Identify which cell holds the provided text, then report its (x, y) central coordinate. 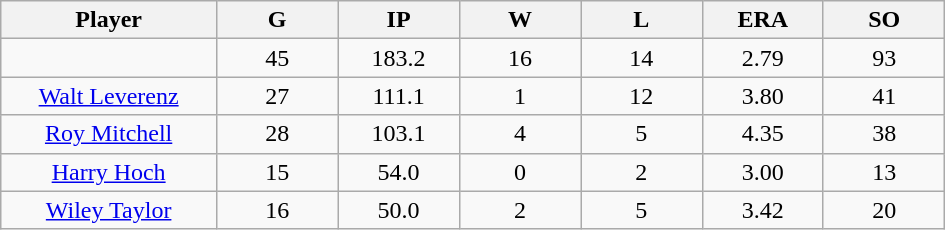
38 (884, 134)
W (520, 20)
ERA (762, 20)
41 (884, 96)
IP (398, 20)
111.1 (398, 96)
L (642, 20)
20 (884, 210)
14 (642, 58)
4 (520, 134)
103.1 (398, 134)
4.35 (762, 134)
Walt Leverenz (109, 96)
3.00 (762, 172)
3.80 (762, 96)
15 (278, 172)
Roy Mitchell (109, 134)
3.42 (762, 210)
12 (642, 96)
Wiley Taylor (109, 210)
SO (884, 20)
27 (278, 96)
0 (520, 172)
Harry Hoch (109, 172)
45 (278, 58)
183.2 (398, 58)
1 (520, 96)
2.79 (762, 58)
28 (278, 134)
13 (884, 172)
Player (109, 20)
54.0 (398, 172)
93 (884, 58)
G (278, 20)
50.0 (398, 210)
